Find where the given text appears and provide that cell's center as (x, y) coordinate. 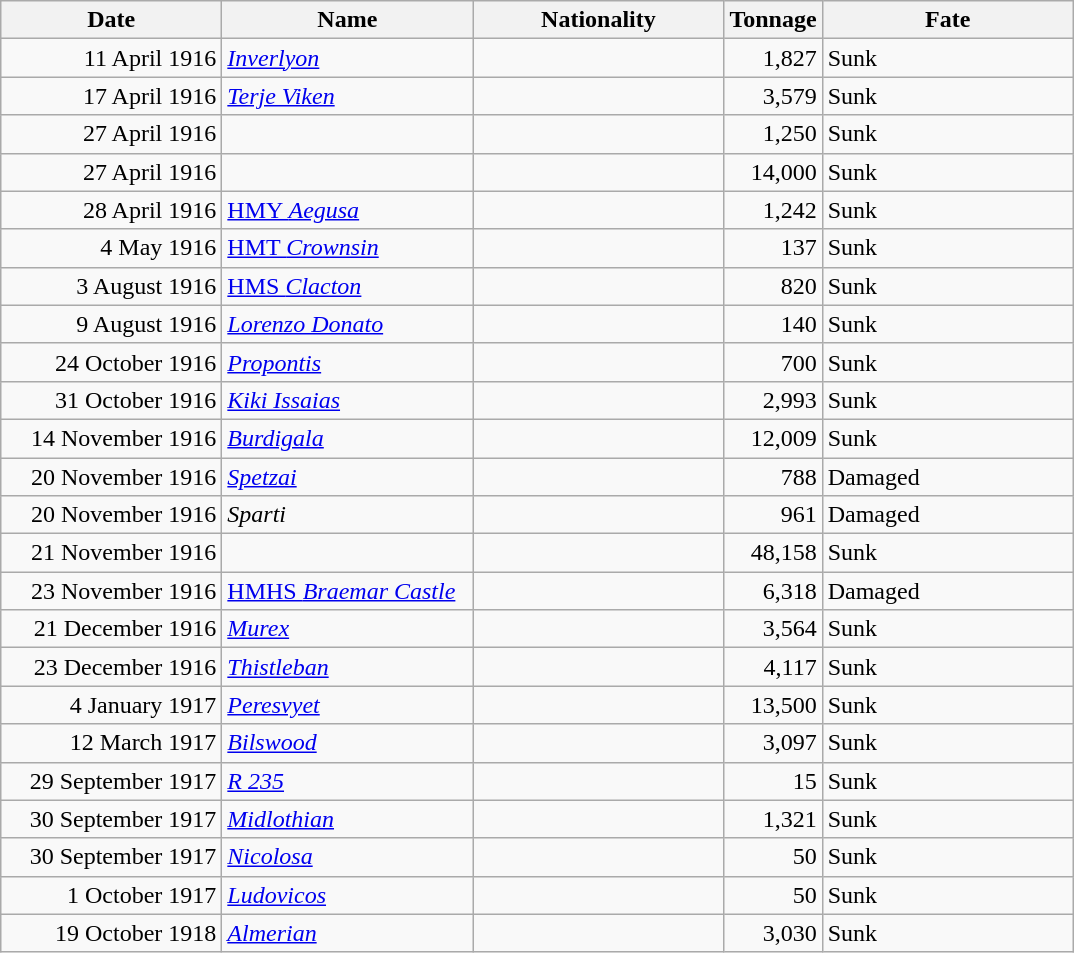
Kiki Issaias (348, 400)
Propontis (348, 362)
Thistleban (348, 667)
Nicolosa (348, 857)
700 (773, 362)
3,030 (773, 933)
12 March 1917 (112, 743)
961 (773, 515)
4 January 1917 (112, 705)
29 September 1917 (112, 781)
Bilswood (348, 743)
23 December 1916 (112, 667)
14 November 1916 (112, 438)
Terje Viken (348, 96)
140 (773, 324)
23 November 1916 (112, 591)
HMS Clacton (348, 286)
1,827 (773, 58)
Murex (348, 629)
21 November 1916 (112, 553)
1,321 (773, 819)
820 (773, 286)
6,318 (773, 591)
Lorenzo Donato (348, 324)
Fate (948, 20)
2,993 (773, 400)
24 October 1916 (112, 362)
21 December 1916 (112, 629)
4,117 (773, 667)
17 April 1916 (112, 96)
14,000 (773, 172)
Name (348, 20)
Inverlyon (348, 58)
28 April 1916 (112, 210)
788 (773, 477)
137 (773, 248)
15 (773, 781)
48,158 (773, 553)
Nationality (598, 20)
Spetzai (348, 477)
9 August 1916 (112, 324)
Date (112, 20)
3,579 (773, 96)
HMT Crownsin (348, 248)
19 October 1918 (112, 933)
R 235 (348, 781)
13,500 (773, 705)
Midlothian (348, 819)
1,242 (773, 210)
3,564 (773, 629)
3 August 1916 (112, 286)
HMY Aegusa (348, 210)
HMHS Braemar Castle (348, 591)
31 October 1916 (112, 400)
Burdigala (348, 438)
Sparti (348, 515)
11 April 1916 (112, 58)
Ludovicos (348, 895)
12,009 (773, 438)
Peresvyet (348, 705)
Tonnage (773, 20)
3,097 (773, 743)
Almerian (348, 933)
1,250 (773, 134)
1 October 1917 (112, 895)
4 May 1916 (112, 248)
